Return the (x, y) coordinate for the center point of the cell that contains the specified text.  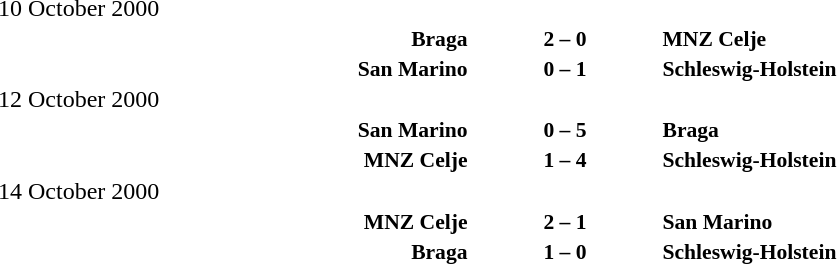
2 – 1 (564, 222)
0 – 5 (564, 130)
0 – 1 (564, 68)
2 – 0 (564, 38)
1 – 4 (564, 160)
